Output the (X, Y) coordinate of the center of the cell containing the given text.  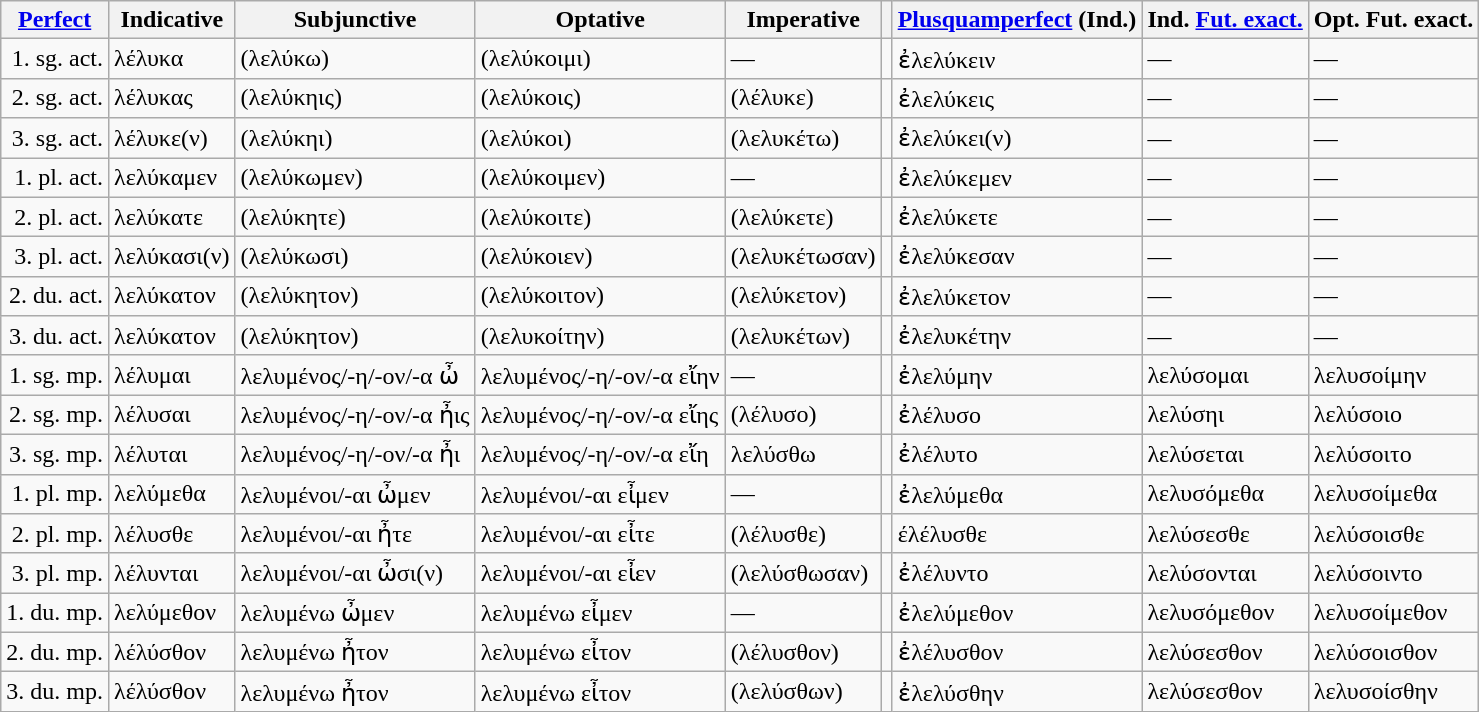
(λελύκοιμι) (600, 59)
λέλυται (172, 454)
Imperative (803, 20)
λελυμένοι/-αι ὦμεν (355, 494)
(λελύσθωσαν) (803, 573)
2. pl. mp. (55, 534)
λελυμένος/-η/-ον/-α εἴην (600, 375)
Ind. Fut. exact. (1225, 20)
(λελύκοιμεν) (600, 178)
λελύσοισθε (1393, 534)
(λελύκετε) (803, 217)
λελύκατε (172, 217)
λελυμένοι/-αι ὦσι(ν) (355, 573)
ἐλέλυσθον (1017, 652)
3. pl. mp. (55, 573)
λέλυσαι (172, 415)
1. du. mp. (55, 613)
(λελυκέτωσαν) (803, 257)
3. sg. mp. (55, 454)
λελυσοίμεθον (1393, 613)
ἐλελύκει(ν) (1017, 138)
λελύσοιο (1393, 415)
λελυμένος/-η/-ον/-α ὦ (355, 375)
λελυσόμεθον (1225, 613)
λελυσοίμην (1393, 375)
λελυμένοι/-αι εἶτε (600, 534)
(λέλυσθε) (803, 534)
λελυσοίμεθα (1393, 494)
λέλυκας (172, 98)
έλέλυσθε (1017, 534)
λελυμένος/-η/-ον/-α ἦι (355, 454)
2. du. mp. (55, 652)
Opt. Fut. exact. (1393, 20)
ἐλελύμεθον (1017, 613)
(λελυκέτω) (803, 138)
1. pl. act. (55, 178)
λελύσθω (803, 454)
ἐλέλυντο (1017, 573)
(λελύκητε) (355, 217)
ἐλελύκετον (1017, 296)
(λελύκοιτε) (600, 217)
λέλυμαι (172, 375)
ἐλελύμεθα (1017, 494)
2. sg. act. (55, 98)
(λέλυσθον) (803, 652)
(λελύκοιεν) (600, 257)
ἐλελύκεμεν (1017, 178)
3. du. mp. (55, 692)
(λελυκέτων) (803, 336)
3. du. act. (55, 336)
λελυμένω εἶμεν (600, 613)
ἐλελύκετε (1017, 217)
ἐλελυκέτην (1017, 336)
(λελύκοιτον) (600, 296)
λελύκασι(ν) (172, 257)
(λελύκηις) (355, 98)
Subjunctive (355, 20)
(λελύκωμεν) (355, 178)
ἐλέλυτο (1017, 454)
λέλυκα (172, 59)
Plusquamperfect (Ind.) (1017, 20)
λέλυκε(ν) (172, 138)
λελύσεσθε (1225, 534)
ἐλελύκεσαν (1017, 257)
2. du. act. (55, 296)
(λελύκοι) (600, 138)
λελύσονται (1225, 573)
λελύσοιντο (1393, 573)
λελυμένος/-η/-ον/-α εἴης (600, 415)
3. sg. act. (55, 138)
λελύσεται (1225, 454)
λελύκαμεν (172, 178)
λελυμένοι/-αι εἶμεν (600, 494)
λέλυσθε (172, 534)
λελυμένοι/-αι ἦτε (355, 534)
(λελύκω) (355, 59)
3. pl. act. (55, 257)
(λελύκετον) (803, 296)
λελυσοίσθην (1393, 692)
Indicative (172, 20)
λελύσοιτο (1393, 454)
λελυμένος/-η/-ον/-α ἦις (355, 415)
ἐλελύκεις (1017, 98)
λελυσόμεθα (1225, 494)
(λελυκοίτην) (600, 336)
2. pl. act. (55, 217)
λελύσοισθον (1393, 652)
ἐλελύσθην (1017, 692)
λελυμένοι/-αι εἶεν (600, 573)
(λέλυκε) (803, 98)
λελυμένω ὦμεν (355, 613)
(λελύκηι) (355, 138)
λέλυνται (172, 573)
1. sg. mp. (55, 375)
λελύμεθον (172, 613)
(λέλυσο) (803, 415)
ἐλελύκειν (1017, 59)
(λελύσθων) (803, 692)
ἐλελύμην (1017, 375)
λελύσηι (1225, 415)
2. sg. mp. (55, 415)
λελύμεθα (172, 494)
λελύσομαι (1225, 375)
1. pl. mp. (55, 494)
Optative (600, 20)
ἐλέλυσο (1017, 415)
Perfect (55, 20)
λελυμένος/-η/-ον/-α εἴη (600, 454)
(λελύκοις) (600, 98)
1. sg. act. (55, 59)
(λελύκωσι) (355, 257)
